Return [x, y] of the center of cell containing provided text 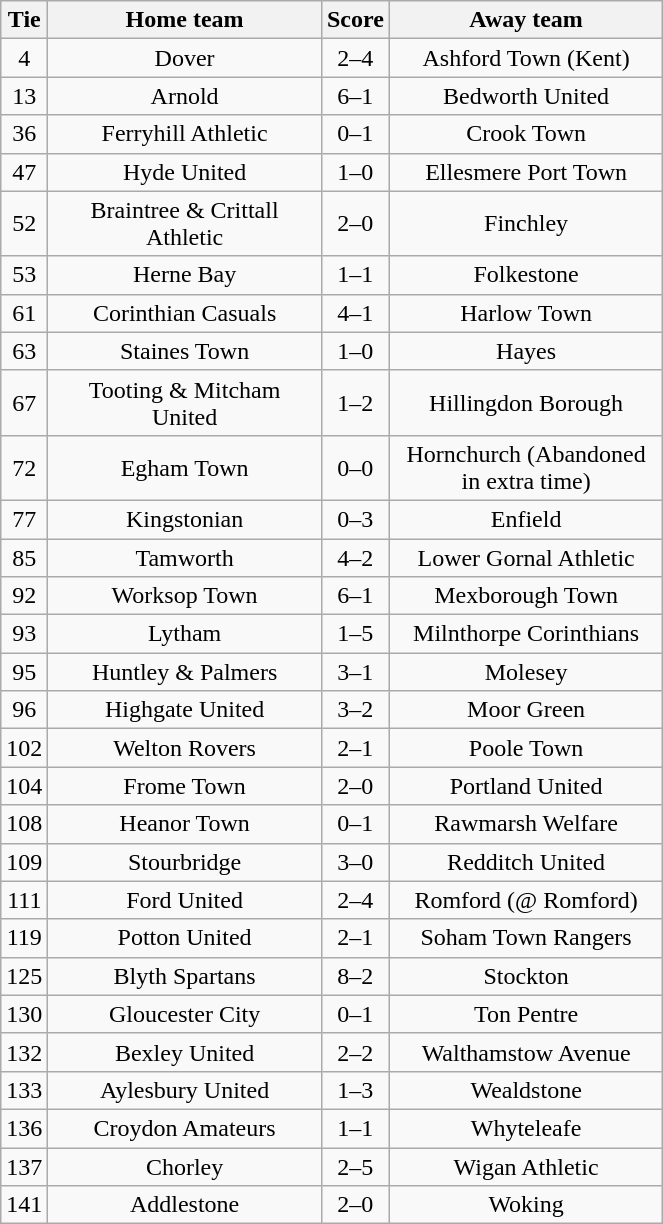
Hyde United [185, 172]
67 [24, 402]
96 [24, 710]
Romford (@ Romford) [526, 900]
Folkestone [526, 275]
Hornchurch (Abandoned in extra time) [526, 468]
Home team [185, 20]
Lower Gornal Athletic [526, 557]
Herne Bay [185, 275]
Finchley [526, 224]
Tie [24, 20]
4–1 [355, 313]
Score [355, 20]
Corinthian Casuals [185, 313]
Away team [526, 20]
Mexborough Town [526, 596]
77 [24, 519]
Enfield [526, 519]
Ford United [185, 900]
Rawmarsh Welfare [526, 824]
Welton Rovers [185, 748]
Tamworth [185, 557]
Molesey [526, 672]
47 [24, 172]
85 [24, 557]
1–2 [355, 402]
Walthamstow Avenue [526, 1052]
Dover [185, 58]
63 [24, 351]
Croydon Amateurs [185, 1128]
61 [24, 313]
Huntley & Palmers [185, 672]
Kingstonian [185, 519]
Poole Town [526, 748]
Soham Town Rangers [526, 938]
8–2 [355, 976]
Ashford Town (Kent) [526, 58]
Bexley United [185, 1052]
141 [24, 1205]
Whyteleafe [526, 1128]
Ton Pentre [526, 1014]
Frome Town [185, 786]
Hillingdon Borough [526, 402]
Wealdstone [526, 1090]
53 [24, 275]
Chorley [185, 1167]
0–0 [355, 468]
104 [24, 786]
3–1 [355, 672]
Egham Town [185, 468]
Staines Town [185, 351]
4–2 [355, 557]
Braintree & Crittall Athletic [185, 224]
Wigan Athletic [526, 1167]
137 [24, 1167]
Addlestone [185, 1205]
13 [24, 96]
125 [24, 976]
0–3 [355, 519]
Tooting & Mitcham United [185, 402]
Worksop Town [185, 596]
1–5 [355, 634]
Milnthorpe Corinthians [526, 634]
Ellesmere Port Town [526, 172]
Heanor Town [185, 824]
Ferryhill Athletic [185, 134]
93 [24, 634]
133 [24, 1090]
Harlow Town [526, 313]
Redditch United [526, 862]
Moor Green [526, 710]
92 [24, 596]
Highgate United [185, 710]
102 [24, 748]
Arnold [185, 96]
2–2 [355, 1052]
Stockton [526, 976]
95 [24, 672]
111 [24, 900]
1–3 [355, 1090]
Stourbridge [185, 862]
4 [24, 58]
136 [24, 1128]
108 [24, 824]
52 [24, 224]
Gloucester City [185, 1014]
Lytham [185, 634]
Crook Town [526, 134]
2–5 [355, 1167]
Potton United [185, 938]
Portland United [526, 786]
3–2 [355, 710]
Woking [526, 1205]
119 [24, 938]
132 [24, 1052]
3–0 [355, 862]
Hayes [526, 351]
130 [24, 1014]
Aylesbury United [185, 1090]
72 [24, 468]
Blyth Spartans [185, 976]
Bedworth United [526, 96]
36 [24, 134]
109 [24, 862]
